Capture the cell that displays the provided text and extract its (X, Y) central coordinate. 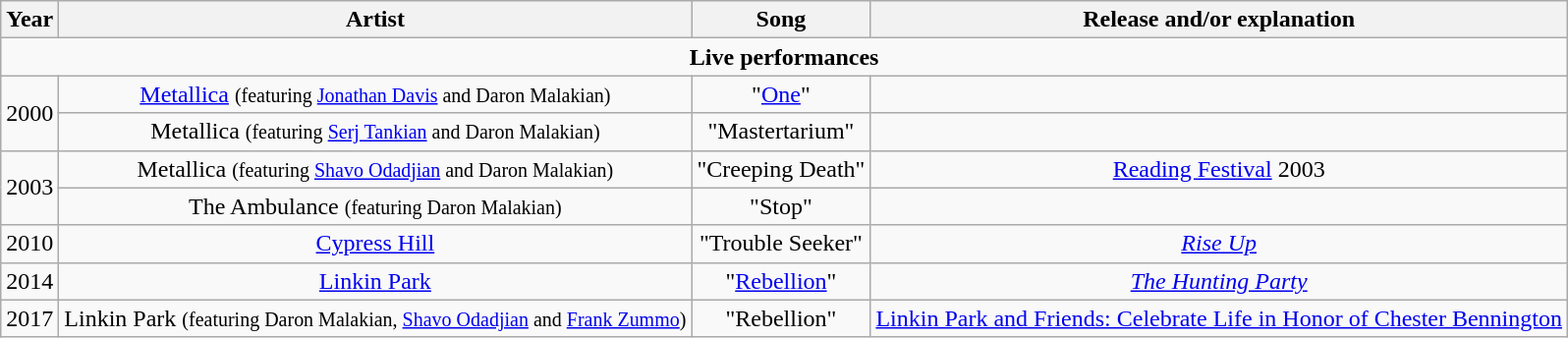
Artist (375, 20)
Cypress Hill (375, 244)
Linkin Park and Friends: Celebrate Life in Honor of Chester Bennington (1219, 318)
"Stop" (781, 206)
"Mastertarium" (781, 132)
Linkin Park (375, 281)
Reading Festival 2003 (1219, 169)
"One" (781, 94)
"Trouble Seeker" (781, 244)
Metallica (featuring Shavo Odadjian and Daron Malakian) (375, 169)
2003 (29, 188)
2010 (29, 244)
2014 (29, 281)
Release and/or explanation (1219, 20)
The Ambulance (featuring Daron Malakian) (375, 206)
2017 (29, 318)
Linkin Park (featuring Daron Malakian, Shavo Odadjian and Frank Zummo) (375, 318)
Metallica (featuring Jonathan Davis and Daron Malakian) (375, 94)
Live performances (784, 57)
Rise Up (1219, 244)
Metallica (featuring Serj Tankian and Daron Malakian) (375, 132)
"Creeping Death" (781, 169)
Song (781, 20)
2000 (29, 113)
The Hunting Party (1219, 281)
Year (29, 20)
